Find where the given text appears and provide that cell's center as (x, y) coordinate. 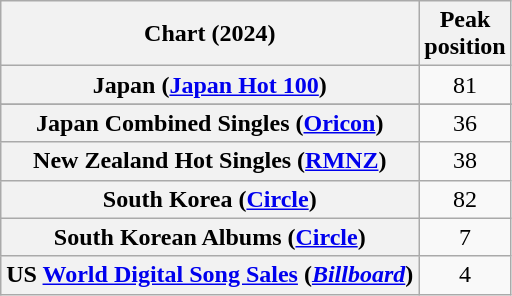
36 (465, 123)
Peakposition (465, 34)
38 (465, 161)
US World Digital Song Sales (Billboard) (210, 275)
82 (465, 199)
South Korea (Circle) (210, 199)
Japan (Japan Hot 100) (210, 85)
Japan Combined Singles (Oricon) (210, 123)
South Korean Albums (Circle) (210, 237)
7 (465, 237)
Chart (2024) (210, 34)
81 (465, 85)
4 (465, 275)
New Zealand Hot Singles (RMNZ) (210, 161)
